Find where the given text appears and provide that cell's center as (X, Y) coordinate. 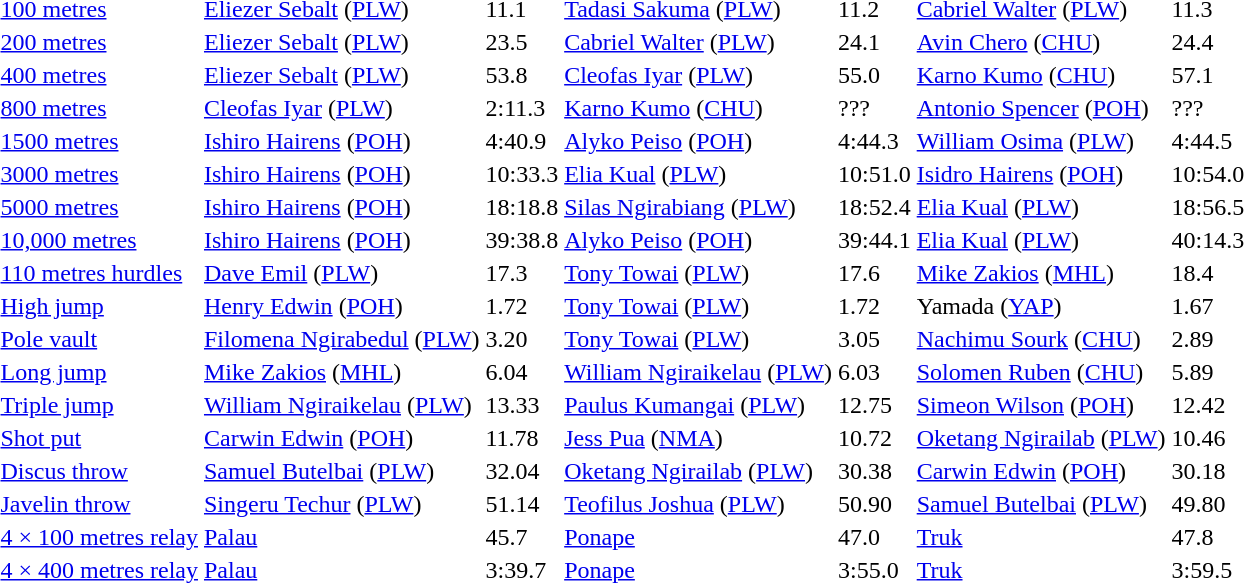
Isidro Hairens (POH) (1041, 174)
Palau (342, 537)
10.72 (875, 438)
3.05 (875, 339)
Avin Chero (CHU) (1041, 42)
6.03 (875, 372)
4:40.9 (522, 141)
13.33 (522, 405)
18:52.4 (875, 207)
Yamada (YAP) (1041, 306)
Singeru Techur (PLW) (342, 504)
51.14 (522, 504)
Jess Pua (NMA) (698, 438)
Filomena Ngirabedul (PLW) (342, 339)
Nachimu Sourk (CHU) (1041, 339)
17.6 (875, 273)
30.38 (875, 471)
Silas Ngirabiang (PLW) (698, 207)
Simeon Wilson (POH) (1041, 405)
William Osima (PLW) (1041, 141)
18:18.8 (522, 207)
6.04 (522, 372)
45.7 (522, 537)
4:44.3 (875, 141)
3.20 (522, 339)
24.1 (875, 42)
47.0 (875, 537)
Henry Edwin (POH) (342, 306)
11.78 (522, 438)
Dave Emil (PLW) (342, 273)
23.5 (522, 42)
39:44.1 (875, 240)
53.8 (522, 75)
Paulus Kumangai (PLW) (698, 405)
Ponape (698, 537)
12.75 (875, 405)
50.90 (875, 504)
55.0 (875, 75)
10:51.0 (875, 174)
??? (875, 108)
Cabriel Walter (PLW) (698, 42)
2:11.3 (522, 108)
32.04 (522, 471)
17.3 (522, 273)
39:38.8 (522, 240)
Teofilus Joshua (PLW) (698, 504)
Antonio Spencer (POH) (1041, 108)
10:33.3 (522, 174)
Truk (1041, 537)
Solomen Ruben (CHU) (1041, 372)
